Return (X, Y) of the center of cell containing provided text 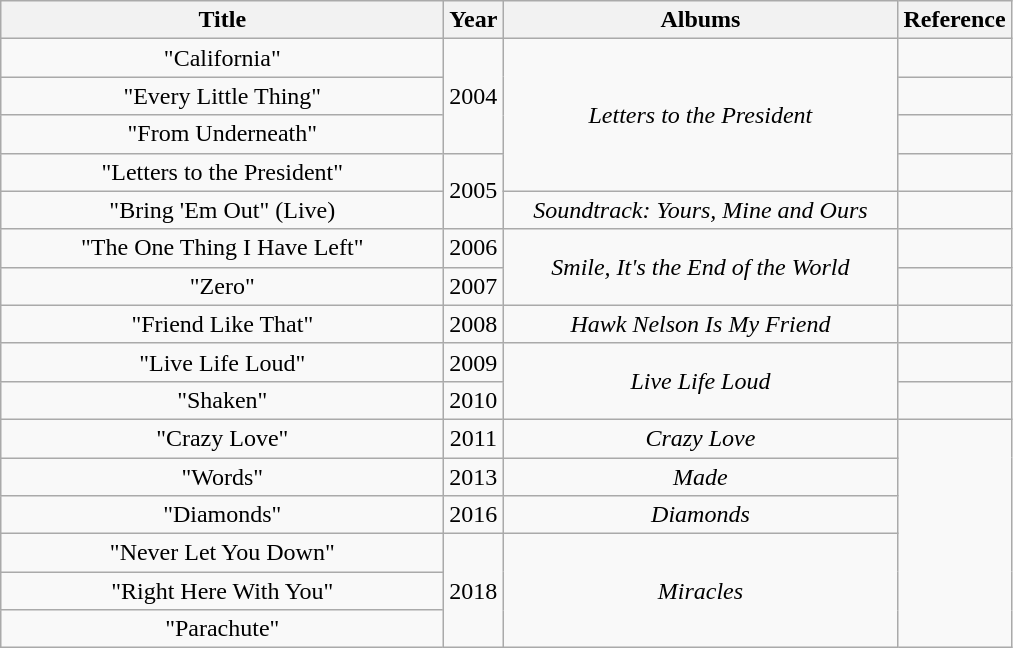
Crazy Love (700, 438)
"Never Let You Down" (222, 553)
"Shaken" (222, 400)
"Diamonds" (222, 515)
2007 (474, 286)
"Every Little Thing" (222, 96)
"Crazy Love" (222, 438)
Live Life Loud (700, 381)
Smile, It's the End of the World (700, 267)
2004 (474, 96)
Year (474, 20)
Title (222, 20)
"Friend Like That" (222, 324)
Hawk Nelson Is My Friend (700, 324)
2008 (474, 324)
2016 (474, 515)
"The One Thing I Have Left" (222, 248)
2011 (474, 438)
Albums (700, 20)
Miracles (700, 591)
"Parachute" (222, 629)
2009 (474, 362)
2010 (474, 400)
Letters to the President (700, 115)
Soundtrack: Yours, Mine and Ours (700, 210)
Made (700, 477)
"From Underneath" (222, 134)
Reference (954, 20)
"Zero" (222, 286)
"Live Life Loud" (222, 362)
"California" (222, 58)
"Words" (222, 477)
2006 (474, 248)
2013 (474, 477)
"Letters to the President" (222, 172)
2018 (474, 591)
"Right Here With You" (222, 591)
2005 (474, 191)
Diamonds (700, 515)
"Bring 'Em Out" (Live) (222, 210)
